Capture the cell that displays the provided text and extract its (x, y) central coordinate. 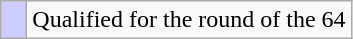
Qualified for the round of the 64 (189, 20)
